Provide the (x, y) coordinate of the cell's center where the given text is located.  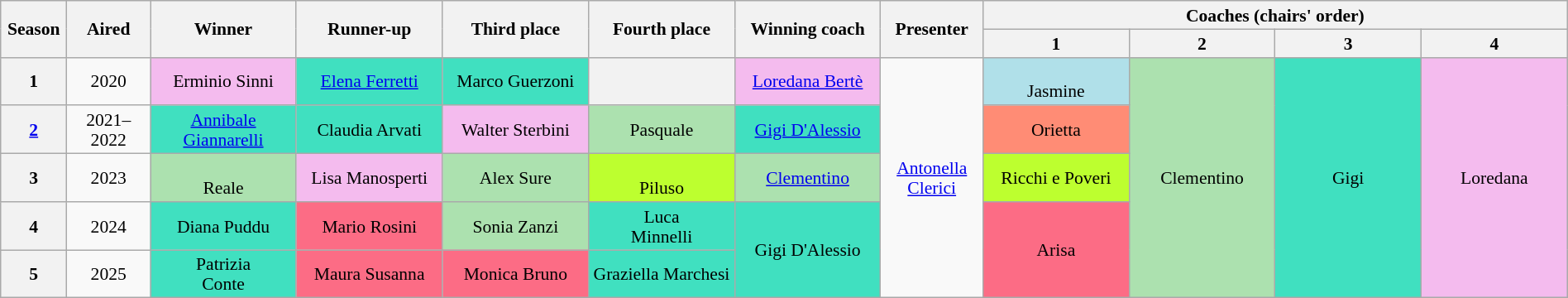
PatriziaConte (223, 274)
Antonella Clerici (932, 177)
5 (34, 274)
Reale (223, 178)
Annibale Giannarelli (223, 130)
Alex Sure (516, 178)
2023 (109, 178)
Gigi (1348, 177)
Lisa Manosperti (369, 178)
2021–2022 (109, 130)
Piluso (662, 178)
Maura Susanna (369, 274)
Sonia Zanzi (516, 226)
Fourth place (662, 29)
Loredana (1494, 177)
Arisa (1057, 250)
Third place (516, 29)
Winning coach (807, 29)
Coaches (chairs' order) (1275, 15)
Walter Sterbini (516, 130)
Ricchi e Poveri (1057, 178)
Season (34, 29)
Loredana Bertè (807, 81)
Claudia Arvati (369, 130)
Graziella Marchesi (662, 274)
Elena Ferretti (369, 81)
Mario Rosini (369, 226)
Pasquale (662, 130)
2020 (109, 81)
Winner (223, 29)
2025 (109, 274)
Orietta (1057, 130)
Diana Puddu (223, 226)
Marco Guerzoni (516, 81)
2024 (109, 226)
LucaMinnelli (662, 226)
Aired (109, 29)
Erminio Sinni (223, 81)
Runner-up (369, 29)
Presenter (932, 29)
Jasmine (1057, 81)
Monica Bruno (516, 274)
